Locate the cell with the specified text and output its (X, Y) center coordinate. 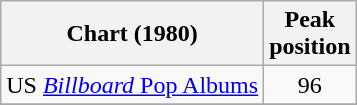
Chart (1980) (132, 34)
US Billboard Pop Albums (132, 85)
Peakposition (310, 34)
96 (310, 85)
